For the text-containing cell, return its midpoint in (X, Y) coordinate format. 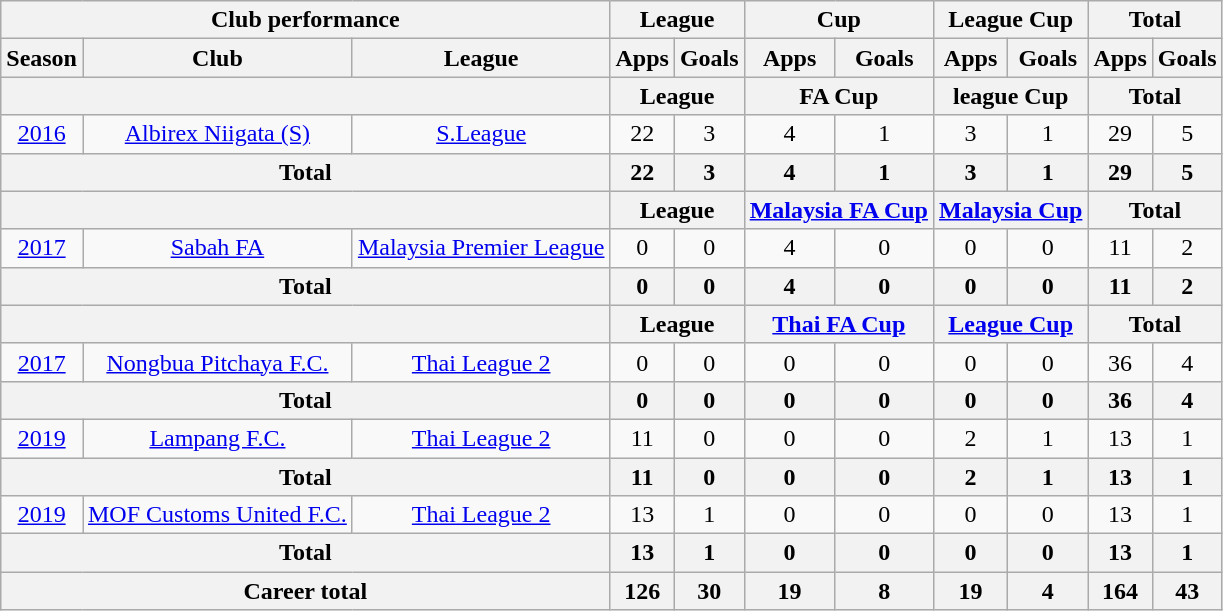
S.League (481, 134)
Cup (838, 20)
Malaysia FA Cup (838, 210)
164 (1120, 591)
FA Cup (838, 96)
43 (1187, 591)
126 (642, 591)
Albirex Niigata (S) (217, 134)
2016 (42, 134)
Club (217, 58)
Sabah FA (217, 248)
30 (709, 591)
Lampang F.C. (217, 438)
Nongbua Pitchaya F.C. (217, 362)
league Cup (1010, 96)
MOF Customs United F.C. (217, 515)
Club performance (306, 20)
Malaysia Cup (1010, 210)
Thai FA Cup (838, 324)
8 (884, 591)
Malaysia Premier League (481, 248)
Career total (306, 591)
Season (42, 58)
